Return the (X, Y) coordinate for the center point of the cell that contains the specified text.  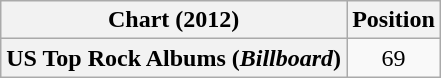
Position (394, 20)
Chart (2012) (174, 20)
US Top Rock Albums (Billboard) (174, 58)
69 (394, 58)
